Capture the cell that displays the provided text and extract its [x, y] central coordinate. 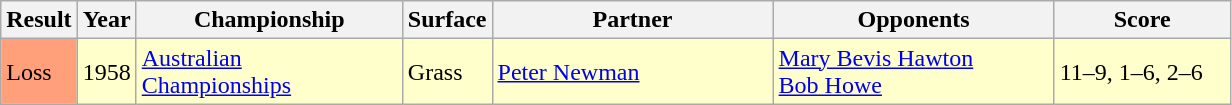
Partner [632, 20]
Australian Championships [269, 72]
Championship [269, 20]
Peter Newman [632, 72]
Loss [39, 72]
Year [106, 20]
Opponents [914, 20]
11–9, 1–6, 2–6 [1142, 72]
1958 [106, 72]
Surface [447, 20]
Grass [447, 72]
Score [1142, 20]
Mary Bevis Hawton Bob Howe [914, 72]
Result [39, 20]
